Output the (x, y) coordinate of the center of the cell containing the given text.  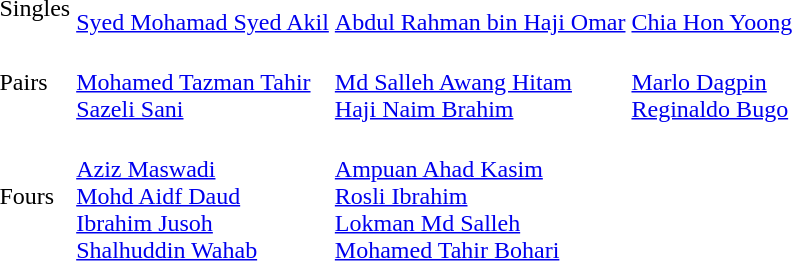
Md Salleh Awang HitamHaji Naim Brahim (480, 82)
Mohamed Tazman TahirSazeli Sani (203, 82)
